Find where the given text appears and provide that cell's center as (X, Y) coordinate. 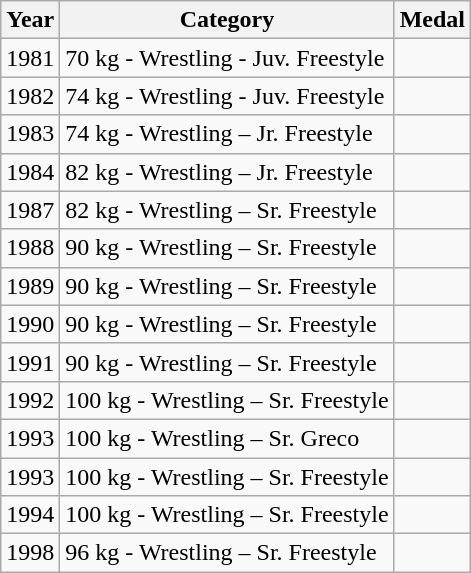
74 kg - Wrestling – Jr. Freestyle (227, 134)
1983 (30, 134)
1998 (30, 553)
82 kg - Wrestling – Jr. Freestyle (227, 172)
96 kg - Wrestling – Sr. Freestyle (227, 553)
1981 (30, 58)
1989 (30, 286)
1987 (30, 210)
1994 (30, 515)
1984 (30, 172)
82 kg - Wrestling – Sr. Freestyle (227, 210)
1992 (30, 400)
70 kg - Wrestling - Juv. Freestyle (227, 58)
Category (227, 20)
Year (30, 20)
1991 (30, 362)
74 kg - Wrestling - Juv. Freestyle (227, 96)
1990 (30, 324)
Medal (432, 20)
1982 (30, 96)
1988 (30, 248)
100 kg - Wrestling – Sr. Greco (227, 438)
